Determine the [x, y] coordinate at the center of the cell enclosing the given text.  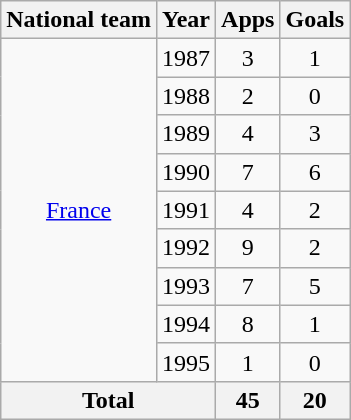
Total [108, 400]
Apps [248, 20]
1987 [186, 58]
1990 [186, 172]
8 [248, 324]
Year [186, 20]
9 [248, 248]
1995 [186, 362]
1988 [186, 96]
France [79, 210]
45 [248, 400]
1991 [186, 210]
1989 [186, 134]
Goals [315, 20]
1993 [186, 286]
20 [315, 400]
1994 [186, 324]
6 [315, 172]
1992 [186, 248]
National team [79, 20]
5 [315, 286]
